Identify which cell holds the provided text, then report its (X, Y) central coordinate. 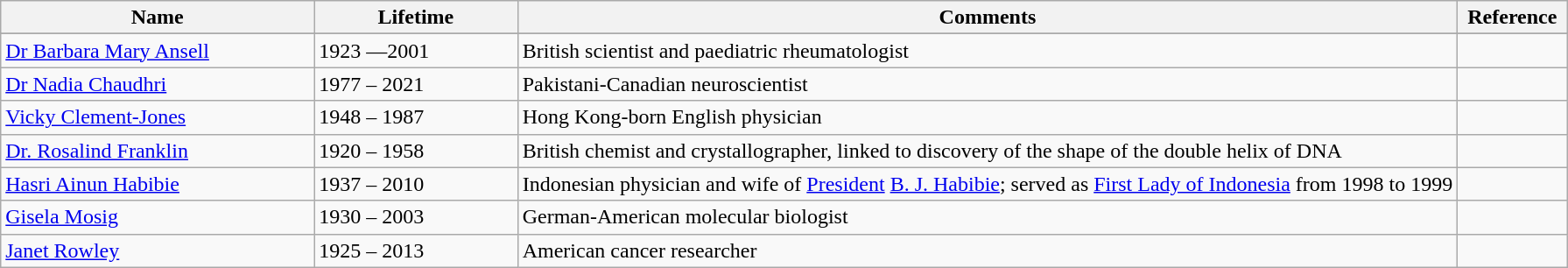
Hasri Ainun Habibie (158, 184)
1920 – 1958 (417, 151)
Hong Kong-born English physician (988, 117)
German-American molecular biologist (988, 217)
Pakistani-Canadian neuroscientist (988, 84)
British scientist and paediatric rheumatologist (988, 51)
Dr. Rosalind Franklin (158, 151)
Vicky Clement-Jones (158, 117)
Indonesian physician and wife of President B. J. Habibie; served as First Lady of Indonesia from 1998 to 1999 (988, 184)
1923 —2001 (417, 51)
American cancer researcher (988, 250)
British chemist and crystallographer, linked to discovery of the shape of the double helix of DNA (988, 151)
1948 – 1987 (417, 117)
Comments (988, 18)
Janet Rowley (158, 250)
1930 – 2003 (417, 217)
Dr Nadia Chaudhri (158, 84)
1937 – 2010 (417, 184)
Name (158, 18)
Gisela Mosig (158, 217)
Lifetime (417, 18)
1977 – 2021 (417, 84)
1925 – 2013 (417, 250)
Dr Barbara Mary Ansell (158, 51)
Reference (1513, 18)
